From the cell containing the given text, extract its center point as (X, Y) coordinate. 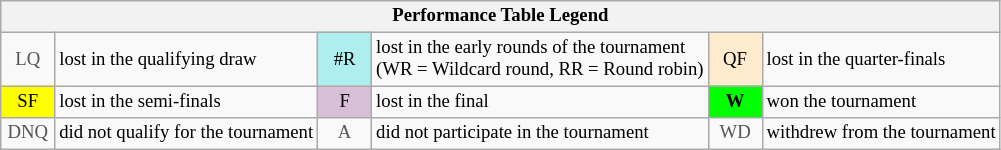
lost in the qualifying draw (186, 60)
WD (735, 134)
A (345, 134)
did not qualify for the tournament (186, 134)
won the tournament (881, 102)
SF (28, 102)
QF (735, 60)
DNQ (28, 134)
withdrew from the tournament (881, 134)
Performance Table Legend (500, 16)
#R (345, 60)
lost in the final (540, 102)
W (735, 102)
lost in the early rounds of the tournament(WR = Wildcard round, RR = Round robin) (540, 60)
lost in the semi-finals (186, 102)
LQ (28, 60)
lost in the quarter-finals (881, 60)
did not participate in the tournament (540, 134)
F (345, 102)
